Scan for the cell matching the given text and deliver its [X, Y] coordinate at center. 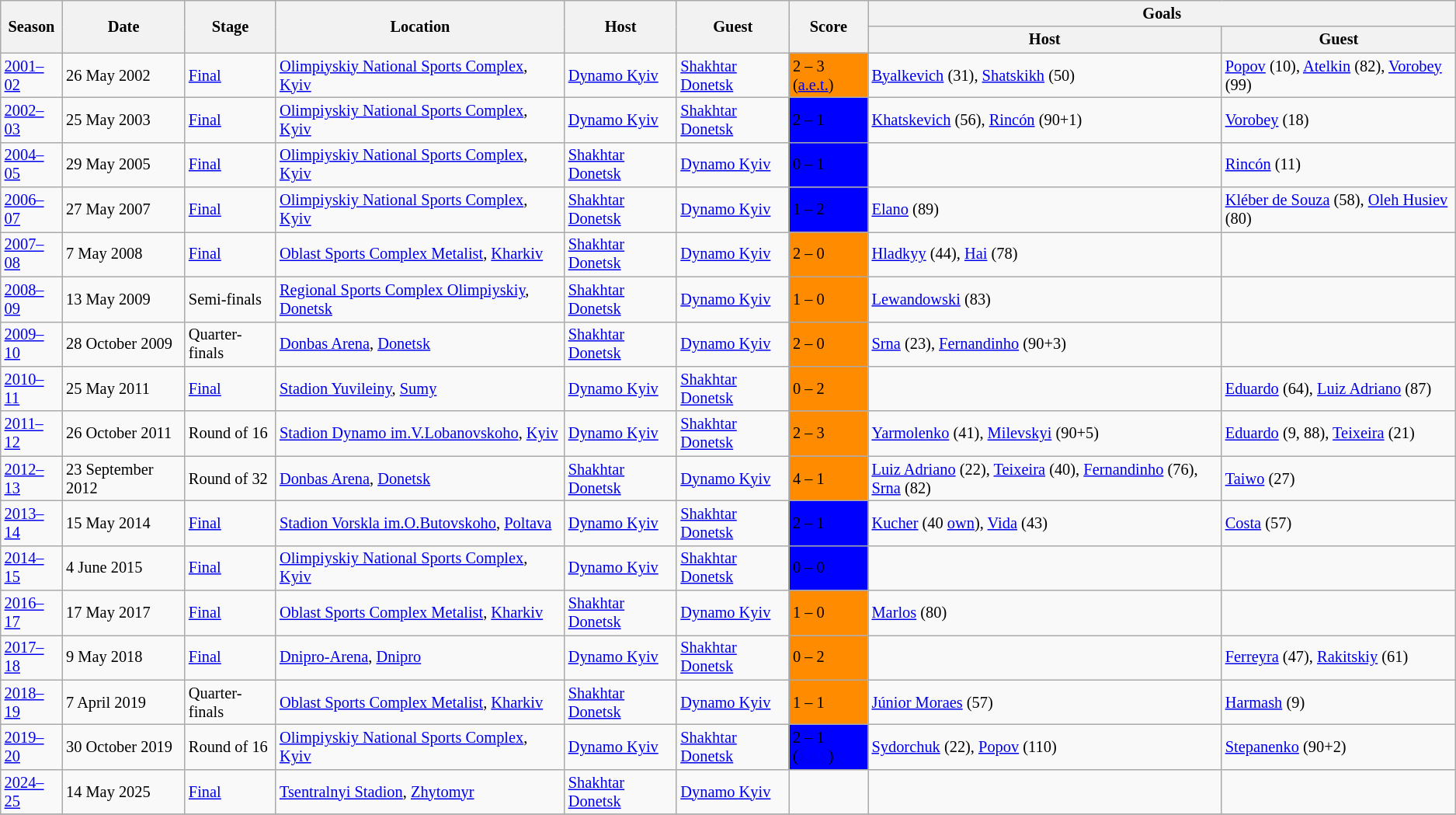
2014–15 [31, 568]
Dnipro-Arena, Dnipro [420, 657]
2 – 3 (a.e.t.) [829, 75]
Regional Sports Complex Olimpiyskiy, Donetsk [420, 299]
2006–07 [31, 210]
4 – 1 [829, 479]
2001–02 [31, 75]
1 – 1 [829, 702]
Kléber de Souza (58), Oleh Husiev (80) [1339, 210]
30 October 2019 [123, 747]
14 May 2025 [123, 792]
Ferreyra (47), Rakitskiy (61) [1339, 657]
2016–17 [31, 613]
Taiwo (27) [1339, 479]
Srna (23), Fernandinho (90+3) [1045, 344]
17 May 2017 [123, 613]
1 – 2 [829, 210]
Stadion Dynamo im.V.Lobanovskoho, Kyiv [420, 434]
Elano (89) [1045, 210]
Stepanenko (90+2) [1339, 747]
Tsentralnyi Stadion, Zhytomyr [420, 792]
2010–11 [31, 388]
23 September 2012 [123, 479]
Khatskevich (56), Rincón (90+1) [1045, 120]
Stage [230, 26]
9 May 2018 [123, 657]
0 – 0 [829, 568]
2024–25 [31, 792]
Eduardo (64), Luiz Adriano (87) [1339, 388]
26 October 2011 [123, 434]
Marlos (80) [1045, 613]
2013–14 [31, 523]
Júnior Moraes (57) [1045, 702]
Hladkyy (44), Hai (78) [1045, 254]
Luiz Adriano (22), Teixeira (40), Fernandinho (76), Srna (82) [1045, 479]
Location [420, 26]
2019–20 [31, 747]
2002–03 [31, 120]
2009–10 [31, 344]
Stadion Yuvileiny, Sumy [420, 388]
27 May 2007 [123, 210]
Date [123, 26]
Semi-finals [230, 299]
Eduardo (9, 88), Teixeira (21) [1339, 434]
2004–05 [31, 165]
2018–19 [31, 702]
Stadion Vorskla im.O.Butovskoho, Poltava [420, 523]
Rincón (11) [1339, 165]
Kucher (40 own), Vida (43) [1045, 523]
2012–13 [31, 479]
Popov (10), Atelkin (82), Vorobey (99) [1339, 75]
25 May 2003 [123, 120]
26 May 2002 [123, 75]
2017–18 [31, 657]
2011–12 [31, 434]
0 – 1 [829, 165]
13 May 2009 [123, 299]
Score [829, 26]
Season [31, 26]
Vorobey (18) [1339, 120]
Lewandowski (83) [1045, 299]
2007–08 [31, 254]
Sydorchuk (22), Popov (110) [1045, 747]
7 May 2008 [123, 254]
Yarmolenko (41), Milevskyi (90+5) [1045, 434]
2 – 3 [829, 434]
Goals [1162, 13]
2008–09 [31, 299]
15 May 2014 [123, 523]
25 May 2011 [123, 388]
4 June 2015 [123, 568]
Byalkevich (31), Shatskikh (50) [1045, 75]
7 April 2019 [123, 702]
28 October 2009 [123, 344]
29 May 2005 [123, 165]
Harmash (9) [1339, 702]
2 – 1 (a.e.t.) [829, 747]
Round of 32 [230, 479]
Costa (57) [1339, 523]
